Capture the cell that displays the provided text and extract its (X, Y) central coordinate. 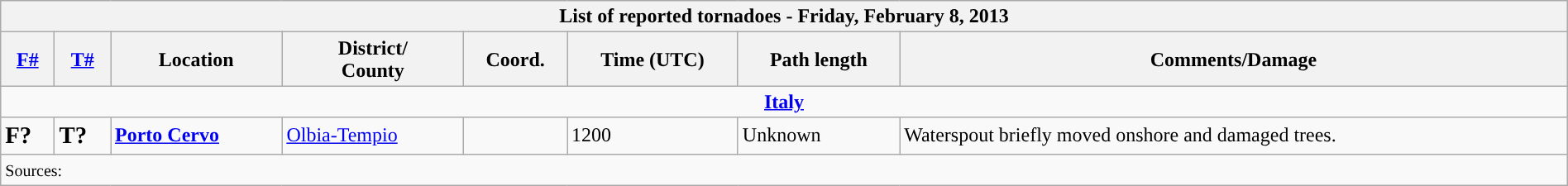
Location (197, 60)
Unknown (819, 136)
1200 (653, 136)
Italy (784, 102)
F# (28, 60)
Time (UTC) (653, 60)
Porto Cervo (197, 136)
Comments/Damage (1234, 60)
District/County (373, 60)
Sources: (784, 169)
Coord. (516, 60)
Path length (819, 60)
F? (28, 136)
T# (83, 60)
Olbia-Tempio (373, 136)
T? (83, 136)
Waterspout briefly moved onshore and damaged trees. (1234, 136)
List of reported tornadoes - Friday, February 8, 2013 (784, 17)
